Determine the (x, y) coordinate at the center of the cell enclosing the given text.  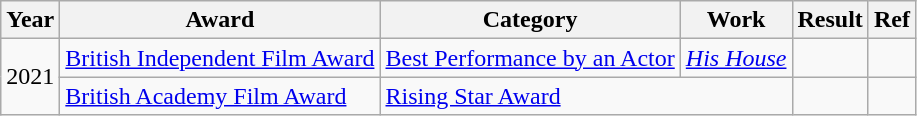
British Independent Film Award (220, 58)
Work (736, 20)
Ref (892, 20)
British Academy Film Award (220, 96)
Category (530, 20)
2021 (30, 77)
Best Performance by an Actor (530, 58)
Result (830, 20)
Year (30, 20)
His House (736, 58)
Rising Star Award (586, 96)
Award (220, 20)
